Extract the [x, y] coordinate from the center of the cell holding the provided text.  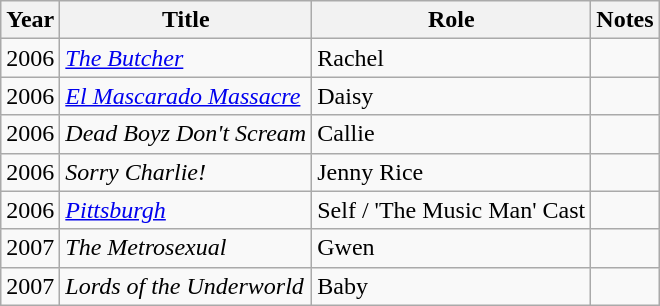
Baby [452, 286]
Sorry Charlie! [186, 172]
Rachel [452, 58]
Role [452, 20]
Lords of the Underworld [186, 286]
Daisy [452, 96]
Gwen [452, 248]
The Butcher [186, 58]
Title [186, 20]
Jenny Rice [452, 172]
Dead Boyz Don't Scream [186, 134]
Notes [625, 20]
Callie [452, 134]
Year [30, 20]
Pittsburgh [186, 210]
El Mascarado Massacre [186, 96]
The Metrosexual [186, 248]
Self / 'The Music Man' Cast [452, 210]
